Extract the [x, y] coordinate from the center of the cell holding the provided text.  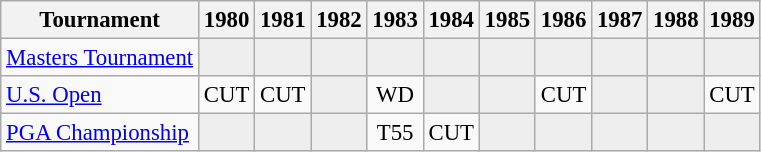
1988 [676, 20]
WD [395, 95]
PGA Championship [100, 133]
1981 [283, 20]
1982 [339, 20]
Tournament [100, 20]
Masters Tournament [100, 58]
1983 [395, 20]
1980 [227, 20]
1989 [732, 20]
1984 [451, 20]
1985 [507, 20]
1986 [563, 20]
U.S. Open [100, 95]
1987 [620, 20]
T55 [395, 133]
